Extract the [x, y] coordinate from the center of the cell holding the provided text.  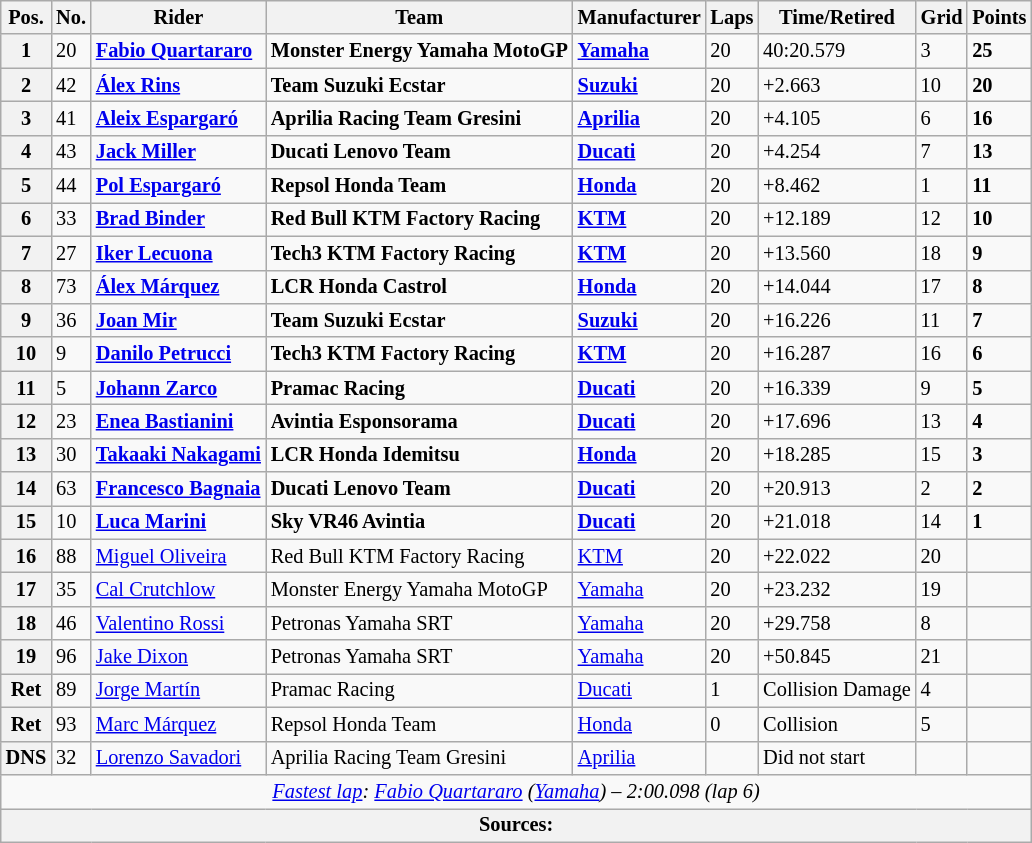
42 [71, 85]
Grid [942, 17]
33 [71, 219]
+18.285 [836, 455]
+16.287 [836, 354]
Miguel Oliveira [178, 556]
LCR Honda Idemitsu [420, 455]
+4.254 [836, 152]
+50.845 [836, 657]
Jake Dixon [178, 657]
+20.913 [836, 489]
+16.226 [836, 320]
44 [71, 186]
Enea Bastianini [178, 421]
93 [71, 724]
+21.018 [836, 522]
+16.339 [836, 388]
Brad Binder [178, 219]
LCR Honda Castrol [420, 287]
DNS [26, 758]
Lorenzo Savadori [178, 758]
Team [420, 17]
+17.696 [836, 421]
Sources: [516, 825]
63 [71, 489]
23 [71, 421]
Sky VR46 Avintia [420, 522]
96 [71, 657]
Avintia Esponsorama [420, 421]
Collision Damage [836, 690]
Johann Zarco [178, 388]
Álex Márquez [178, 287]
Danilo Petrucci [178, 354]
Cal Crutchlow [178, 589]
Fastest lap: Fabio Quartararo (Yamaha) – 2:00.098 (lap 6) [516, 791]
Collision [836, 724]
Marc Márquez [178, 724]
43 [71, 152]
No. [71, 17]
Takaaki Nakagami [178, 455]
+13.560 [836, 253]
21 [942, 657]
Valentino Rossi [178, 623]
73 [71, 287]
Jack Miller [178, 152]
Fabio Quartararo [178, 51]
+14.044 [836, 287]
Rider [178, 17]
89 [71, 690]
27 [71, 253]
30 [71, 455]
40:20.579 [836, 51]
46 [71, 623]
Points [999, 17]
Did not start [836, 758]
Time/Retired [836, 17]
Álex Rins [178, 85]
41 [71, 118]
Pos. [26, 17]
Laps [732, 17]
32 [71, 758]
+8.462 [836, 186]
Pol Espargaró [178, 186]
Manufacturer [640, 17]
+12.189 [836, 219]
Francesco Bagnaia [178, 489]
Aleix Espargaró [178, 118]
+29.758 [836, 623]
+2.663 [836, 85]
Iker Lecuona [178, 253]
36 [71, 320]
35 [71, 589]
Jorge Martín [178, 690]
Joan Mir [178, 320]
25 [999, 51]
Luca Marini [178, 522]
+4.105 [836, 118]
88 [71, 556]
+22.022 [836, 556]
+23.232 [836, 589]
0 [732, 724]
